Return [x, y] of the center of cell containing provided text 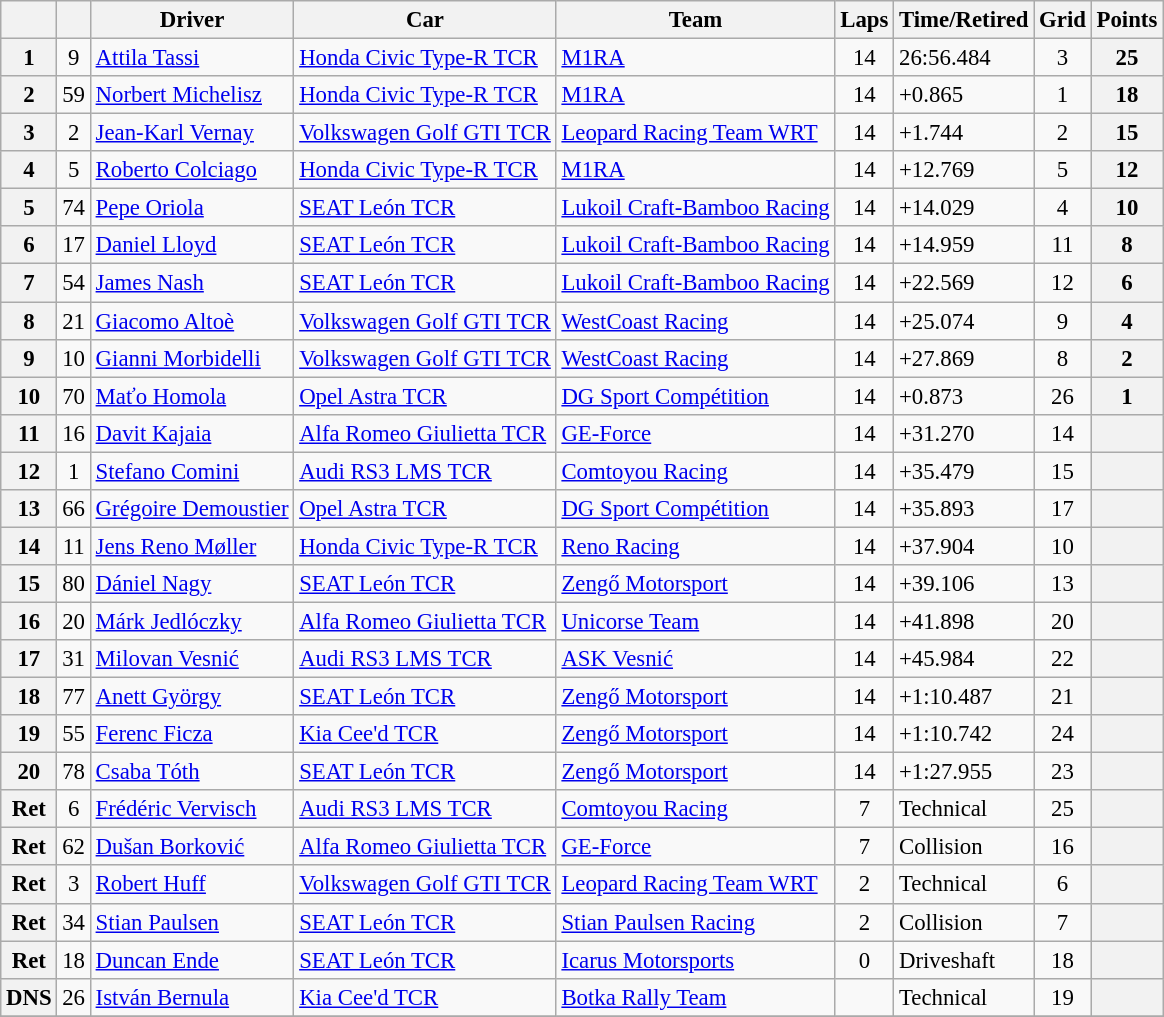
István Bernula [192, 997]
Duncan Ende [192, 960]
+22.569 [964, 283]
Robert Huff [192, 885]
ASK Vesnić [696, 659]
+39.106 [964, 584]
Maťo Homola [192, 396]
77 [74, 697]
62 [74, 847]
Icarus Motorsports [696, 960]
Botka Rally Team [696, 997]
26:56.484 [964, 58]
Dušan Borković [192, 847]
Stefano Comini [192, 471]
+14.029 [964, 208]
Jean-Karl Vernay [192, 133]
Stian Paulsen [192, 922]
+12.769 [964, 170]
31 [74, 659]
Roberto Colciago [192, 170]
DNS [29, 997]
+25.074 [964, 321]
Grid [1062, 20]
55 [74, 734]
Unicorse Team [696, 621]
+45.984 [964, 659]
Time/Retired [964, 20]
James Nash [192, 283]
+37.904 [964, 546]
Car [425, 20]
+0.865 [964, 95]
24 [1062, 734]
0 [864, 960]
+14.959 [964, 245]
+1:10.487 [964, 697]
+35.479 [964, 471]
Gianni Morbidelli [192, 358]
+27.869 [964, 358]
22 [1062, 659]
59 [74, 95]
74 [74, 208]
Dániel Nagy [192, 584]
54 [74, 283]
66 [74, 509]
Stian Paulsen Racing [696, 922]
Giacomo Altoè [192, 321]
78 [74, 772]
Pepe Oriola [192, 208]
Frédéric Vervisch [192, 809]
+0.873 [964, 396]
+35.893 [964, 509]
Davit Kajaia [192, 433]
Driveshaft [964, 960]
Team [696, 20]
Ferenc Ficza [192, 734]
Márk Jedlóczky [192, 621]
Reno Racing [696, 546]
+1:27.955 [964, 772]
Attila Tassi [192, 58]
Jens Reno Møller [192, 546]
70 [74, 396]
80 [74, 584]
Grégoire Demoustier [192, 509]
Driver [192, 20]
Norbert Michelisz [192, 95]
+1.744 [964, 133]
Milovan Vesnić [192, 659]
23 [1062, 772]
Daniel Lloyd [192, 245]
+1:10.742 [964, 734]
+31.270 [964, 433]
+41.898 [964, 621]
Anett György [192, 697]
Points [1126, 20]
Csaba Tóth [192, 772]
34 [74, 922]
Laps [864, 20]
